Output the [X, Y] coordinate of the center of the cell containing the given text.  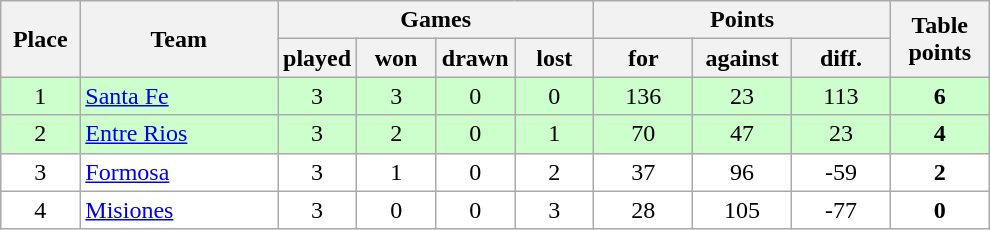
96 [742, 172]
Entre Rios [179, 134]
for [644, 58]
diff. [842, 58]
113 [842, 96]
won [396, 58]
136 [644, 96]
Tablepoints [940, 39]
lost [554, 58]
played [318, 58]
-59 [842, 172]
70 [644, 134]
Points [742, 20]
against [742, 58]
Team [179, 39]
105 [742, 210]
Misiones [179, 210]
Place [40, 39]
6 [940, 96]
Santa Fe [179, 96]
Games [436, 20]
37 [644, 172]
drawn [476, 58]
-77 [842, 210]
28 [644, 210]
Formosa [179, 172]
47 [742, 134]
